Provide the (x, y) coordinate of the cell's center where the given text is located.  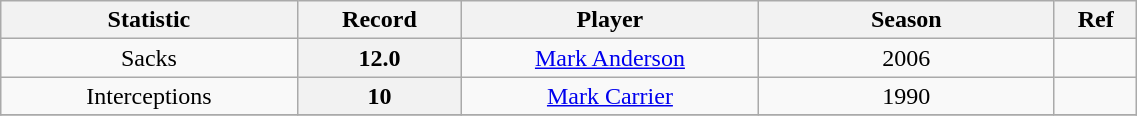
Season (906, 20)
12.0 (380, 58)
Mark Carrier (610, 96)
Mark Anderson (610, 58)
1990 (906, 96)
Statistic (149, 20)
Ref (1095, 20)
Record (380, 20)
10 (380, 96)
Interceptions (149, 96)
Player (610, 20)
Sacks (149, 58)
2006 (906, 58)
